Identify which cell holds the provided text, then report its [X, Y] central coordinate. 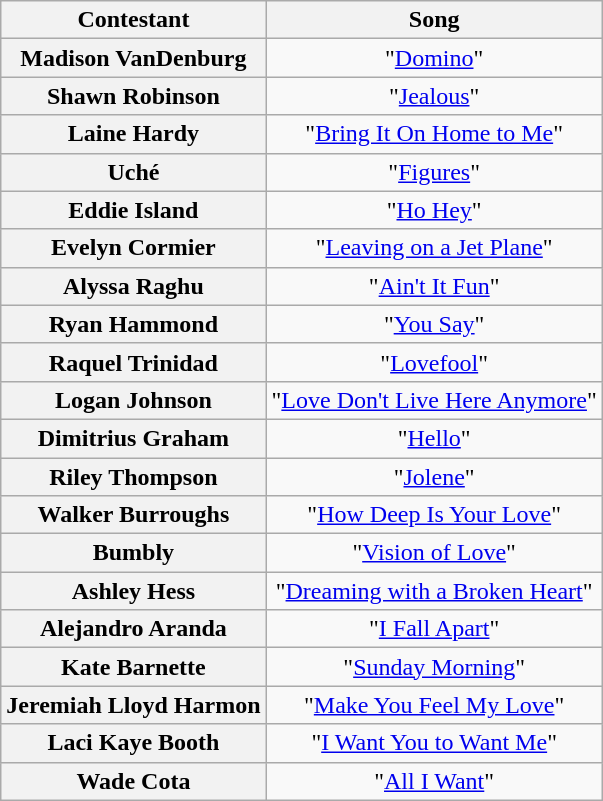
"You Say" [434, 324]
"Lovefool" [434, 362]
Uché [134, 172]
"Domino" [434, 58]
"Leaving on a Jet Plane" [434, 248]
Eddie Island [134, 210]
"Make You Feel My Love" [434, 705]
Ashley Hess [134, 591]
Kate Barnette [134, 667]
"Bring It On Home to Me" [434, 134]
Ryan Hammond [134, 324]
"Jealous" [434, 96]
"Jolene" [434, 477]
Logan Johnson [134, 400]
Bumbly [134, 553]
"Love Don't Live Here Anymore" [434, 400]
Walker Burroughs [134, 515]
Madison VanDenburg [134, 58]
Riley Thompson [134, 477]
"How Deep Is Your Love" [434, 515]
Shawn Robinson [134, 96]
"Vision of Love" [434, 553]
"Figures" [434, 172]
"Ain't It Fun" [434, 286]
Jeremiah Lloyd Harmon [134, 705]
"Sunday Morning" [434, 667]
"Dreaming with a Broken Heart" [434, 591]
"Ho Hey" [434, 210]
Song [434, 20]
Dimitrius Graham [134, 438]
"All I Want" [434, 781]
"I Fall Apart" [434, 629]
Contestant [134, 20]
Laine Hardy [134, 134]
Alejandro Aranda [134, 629]
"I Want You to Want Me" [434, 743]
"Hello" [434, 438]
Alyssa Raghu [134, 286]
Raquel Trinidad [134, 362]
Evelyn Cormier [134, 248]
Wade Cota [134, 781]
Laci Kaye Booth [134, 743]
